Find where the given text appears and provide that cell's center as [X, Y] coordinate. 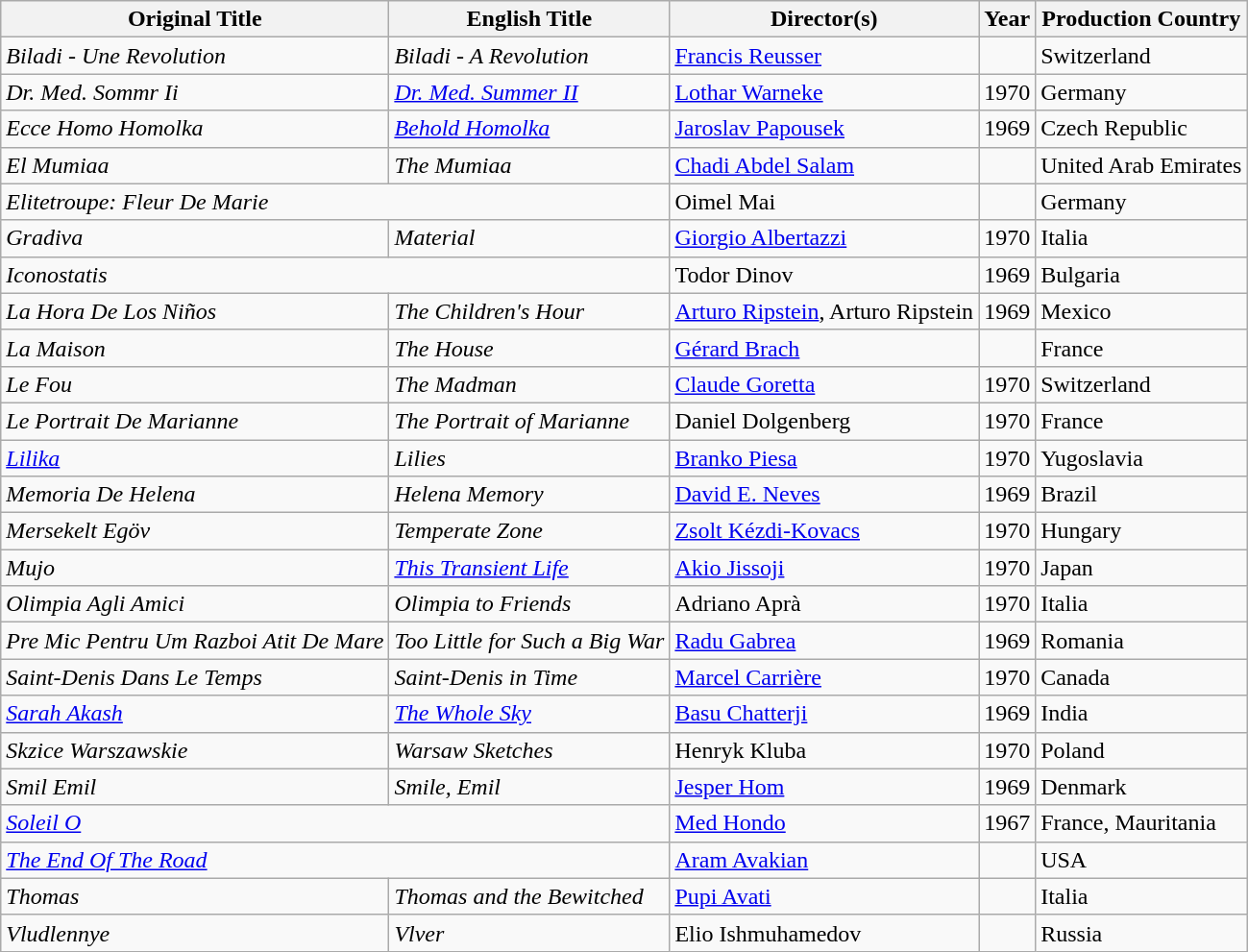
Saint-Denis Dans Le Temps [195, 677]
Basu Chatterji [824, 714]
Warsaw Sketches [529, 750]
The Mumiaa [529, 165]
The House [529, 348]
Original Title [195, 19]
Aram Avakian [824, 860]
Year [1007, 19]
Pre Mic Pentru Um Razboi Atit De Mare [195, 641]
Olimpia to Friends [529, 604]
Helena Memory [529, 495]
Radu Gabrea [824, 641]
This Transient Life [529, 568]
Francis Reusser [824, 56]
France, Mauritania [1141, 823]
Behold Homolka [529, 129]
Elio Ishmuhamedov [824, 933]
Vlver [529, 933]
Smile, Emil [529, 787]
Gradiva [195, 238]
Smil Emil [195, 787]
Czech Republic [1141, 129]
Claude Goretta [824, 384]
Gérard Brach [824, 348]
Denmark [1141, 787]
David E. Neves [824, 495]
Too Little for Such a Big War [529, 641]
Brazil [1141, 495]
Material [529, 238]
Giorgio Albertazzi [824, 238]
Adriano Aprà [824, 604]
La Hora De Los Niños [195, 311]
Olimpia Agli Amici [195, 604]
Branko Piesa [824, 458]
Hungary [1141, 531]
Thomas [195, 896]
Iconostatis [335, 275]
Dr. Med. Summer II [529, 92]
Soleil O [335, 823]
Poland [1141, 750]
Arturo Ripstein, Arturo Ripstein [824, 311]
Zsolt Kézdi-Kovacs [824, 531]
The Portrait of Marianne [529, 421]
Biladi - A Revolution [529, 56]
El Mumiaa [195, 165]
Saint-Denis in Time [529, 677]
Marcel Carrière [824, 677]
Pupi Avati [824, 896]
Canada [1141, 677]
Med Hondo [824, 823]
Japan [1141, 568]
Daniel Dolgenberg [824, 421]
USA [1141, 860]
Temperate Zone [529, 531]
Skzice Warszawskie [195, 750]
1967 [1007, 823]
Mujo [195, 568]
The End Of The Road [335, 860]
Thomas and the Bewitched [529, 896]
Mexico [1141, 311]
Chadi Abdel Salam [824, 165]
Mersekelt Egöv [195, 531]
Lilika [195, 458]
Le Portrait De Marianne [195, 421]
Todor Dinov [824, 275]
Lothar Warneke [824, 92]
Henryk Kluba [824, 750]
India [1141, 714]
Jesper Hom [824, 787]
The Madman [529, 384]
Vludlennye [195, 933]
Ecce Homo Homolka [195, 129]
Director(s) [824, 19]
Russia [1141, 933]
Production Country [1141, 19]
Lilies [529, 458]
Dr. Med. Sommr Ii [195, 92]
Elitetroupe: Fleur De Marie [335, 202]
United Arab Emirates [1141, 165]
The Whole Sky [529, 714]
Le Fou [195, 384]
Biladi - Une Revolution [195, 56]
Yugoslavia [1141, 458]
La Maison [195, 348]
English Title [529, 19]
Oimel Mai [824, 202]
The Children's Hour [529, 311]
Sarah Akash [195, 714]
Akio Jissoji [824, 568]
Romania [1141, 641]
Jaroslav Papousek [824, 129]
Bulgaria [1141, 275]
Memoria De Helena [195, 495]
